Extract the [X, Y] coordinate from the center of the cell holding the provided text.  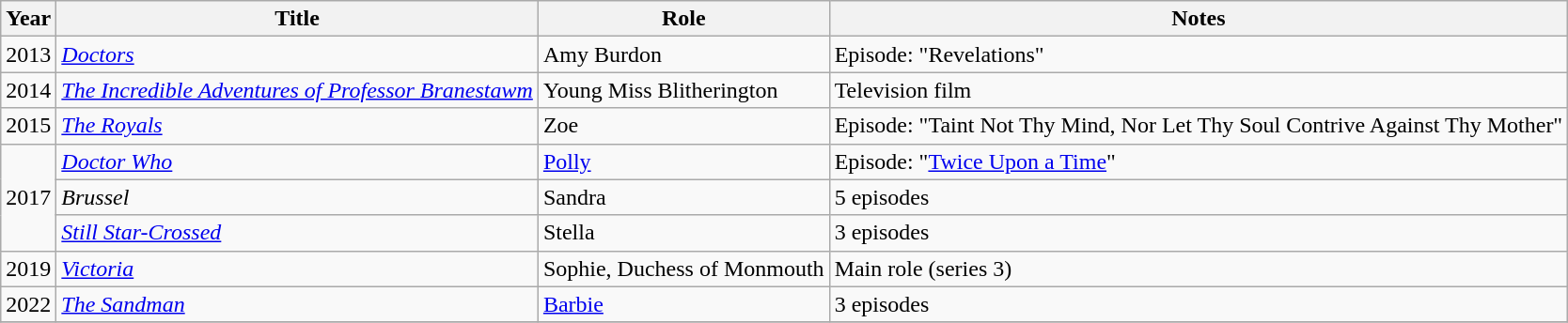
2013 [28, 54]
Episode: "Twice Upon a Time" [1199, 161]
Still Star-Crossed [297, 233]
Victoria [297, 269]
The Incredible Adventures of Professor Branestawm [297, 90]
Year [28, 19]
2022 [28, 304]
The Royals [297, 126]
Barbie [683, 304]
2014 [28, 90]
Doctors [297, 54]
5 episodes [1199, 197]
Notes [1199, 19]
2019 [28, 269]
Title [297, 19]
Stella [683, 233]
2015 [28, 126]
The Sandman [297, 304]
Episode: "Taint Not Thy Mind, Nor Let Thy Soul Contrive Against Thy Mother" [1199, 126]
Television film [1199, 90]
2017 [28, 197]
Amy Burdon [683, 54]
Zoe [683, 126]
Role [683, 19]
Young Miss Blitherington [683, 90]
Main role (series 3) [1199, 269]
Doctor Who [297, 161]
Brussel [297, 197]
Episode: "Revelations" [1199, 54]
Polly [683, 161]
Sandra [683, 197]
Sophie, Duchess of Monmouth [683, 269]
